Pinpoint the cell where the given text exists, returning its (X, Y) midpoint coordinate. 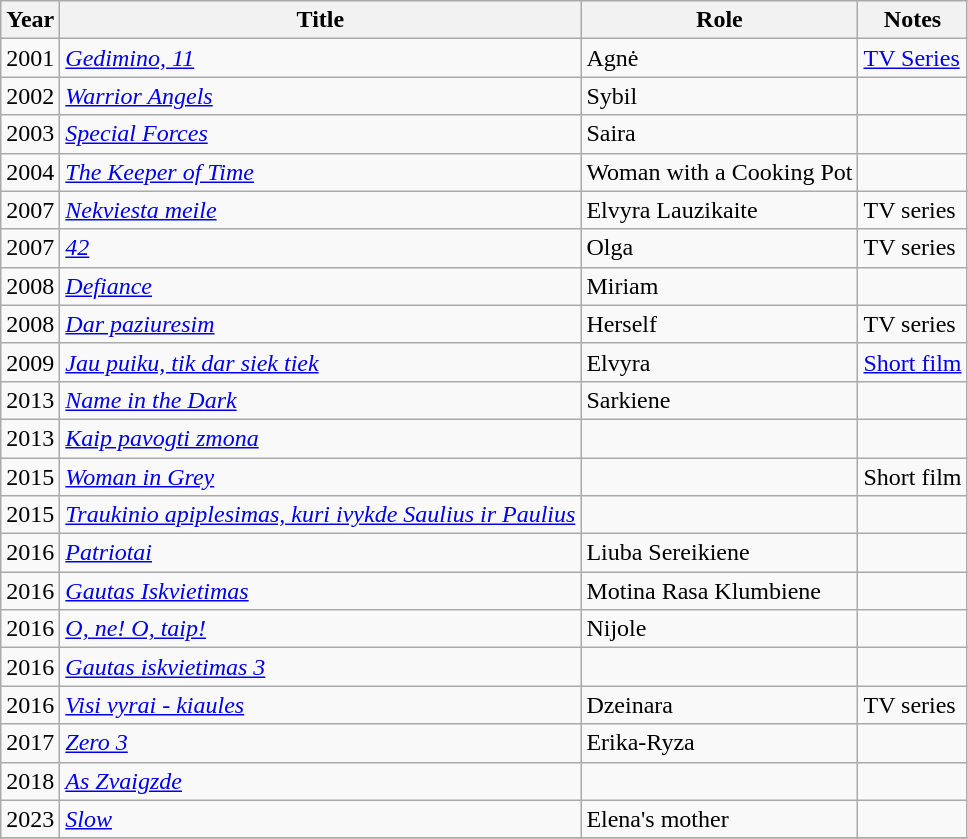
As Zvaigzde (320, 781)
2023 (30, 819)
Sybil (720, 96)
Saira (720, 134)
Nekviesta meile (320, 210)
Role (720, 20)
Gautas iskvietimas 3 (320, 667)
Motina Rasa Klumbiene (720, 591)
Elena's mother (720, 819)
Nijole (720, 629)
42 (320, 248)
Special Forces (320, 134)
O, ne! O, taip! (320, 629)
Name in the Dark (320, 400)
2004 (30, 172)
Erika-Ryza (720, 743)
Patriotai (320, 553)
2001 (30, 58)
Dar paziuresim (320, 324)
Herself (720, 324)
Sarkiene (720, 400)
2009 (30, 362)
TV Series (912, 58)
Jau puiku, tik dar siek tiek (320, 362)
Slow (320, 819)
Liuba Sereikiene (720, 553)
Title (320, 20)
2003 (30, 134)
Elvyra (720, 362)
Kaip pavogti zmona (320, 438)
Warrior Angels (320, 96)
2017 (30, 743)
Notes (912, 20)
Agnė (720, 58)
2002 (30, 96)
Woman with a Cooking Pot (720, 172)
Dzeinara (720, 705)
Defiance (320, 286)
Visi vyrai - kiaules (320, 705)
Zero 3 (320, 743)
Year (30, 20)
Traukinio apiplesimas, kuri ivykde Saulius ir Paulius (320, 515)
The Keeper of Time (320, 172)
Olga (720, 248)
2018 (30, 781)
Gautas Iskvietimas (320, 591)
Gedimino, 11 (320, 58)
Woman in Grey (320, 477)
Miriam (720, 286)
Elvyra Lauzikaite (720, 210)
